From the cell containing the given text, extract its center point as (x, y) coordinate. 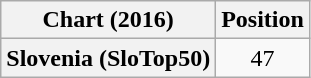
47 (263, 58)
Chart (2016) (108, 20)
Position (263, 20)
Slovenia (SloTop50) (108, 58)
